Return [x, y] of the center of cell containing provided text 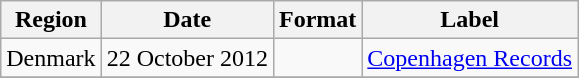
Region [51, 20]
Label [470, 20]
Date [187, 20]
Denmark [51, 58]
22 October 2012 [187, 58]
Format [317, 20]
Copenhagen Records [470, 58]
